Scan for the cell matching the given text and deliver its [x, y] coordinate at center. 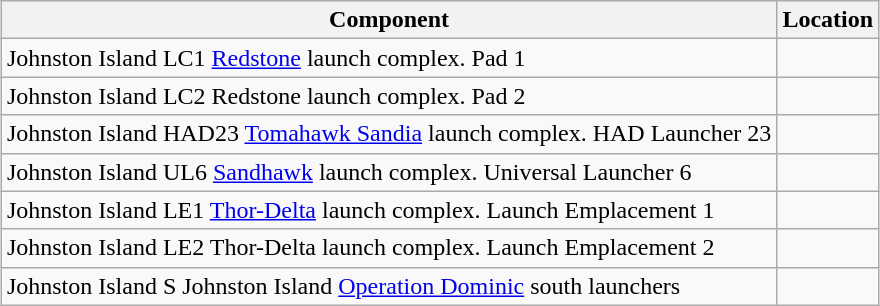
Johnston Island S Johnston Island Operation Dominic south launchers [388, 286]
Location [828, 20]
Johnston Island LC2 Redstone launch complex. Pad 2 [388, 96]
Component [388, 20]
Johnston Island HAD23 Tomahawk Sandia launch complex. HAD Launcher 23 [388, 134]
Johnston Island UL6 Sandhawk launch complex. Universal Launcher 6 [388, 172]
Johnston Island LE2 Thor-Delta launch complex. Launch Emplacement 2 [388, 248]
Johnston Island LE1 Thor-Delta launch complex. Launch Emplacement 1 [388, 210]
Johnston Island LC1 Redstone launch complex. Pad 1 [388, 58]
